Find where the given text appears and provide that cell's center as [x, y] coordinate. 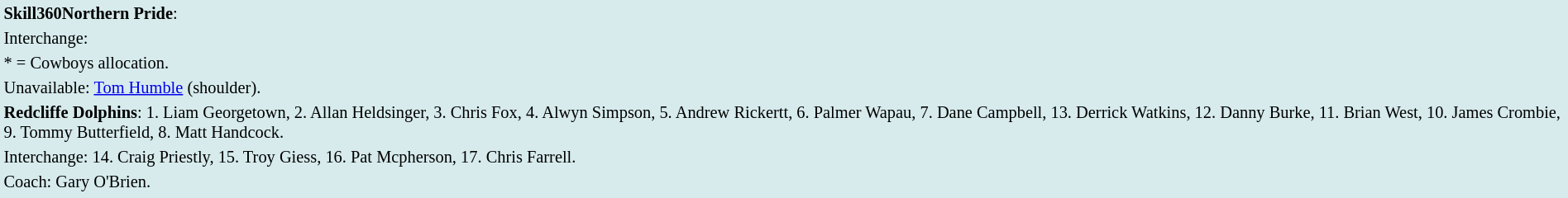
Interchange: 14. Craig Priestly, 15. Troy Giess, 16. Pat Mcpherson, 17. Chris Farrell. [784, 157]
Skill360Northern Pride: [784, 13]
Unavailable: Tom Humble (shoulder). [784, 87]
Coach: Gary O'Brien. [784, 181]
Interchange: [784, 38]
* = Cowboys allocation. [784, 63]
